Scan for the cell matching the given text and deliver its (X, Y) coordinate at center. 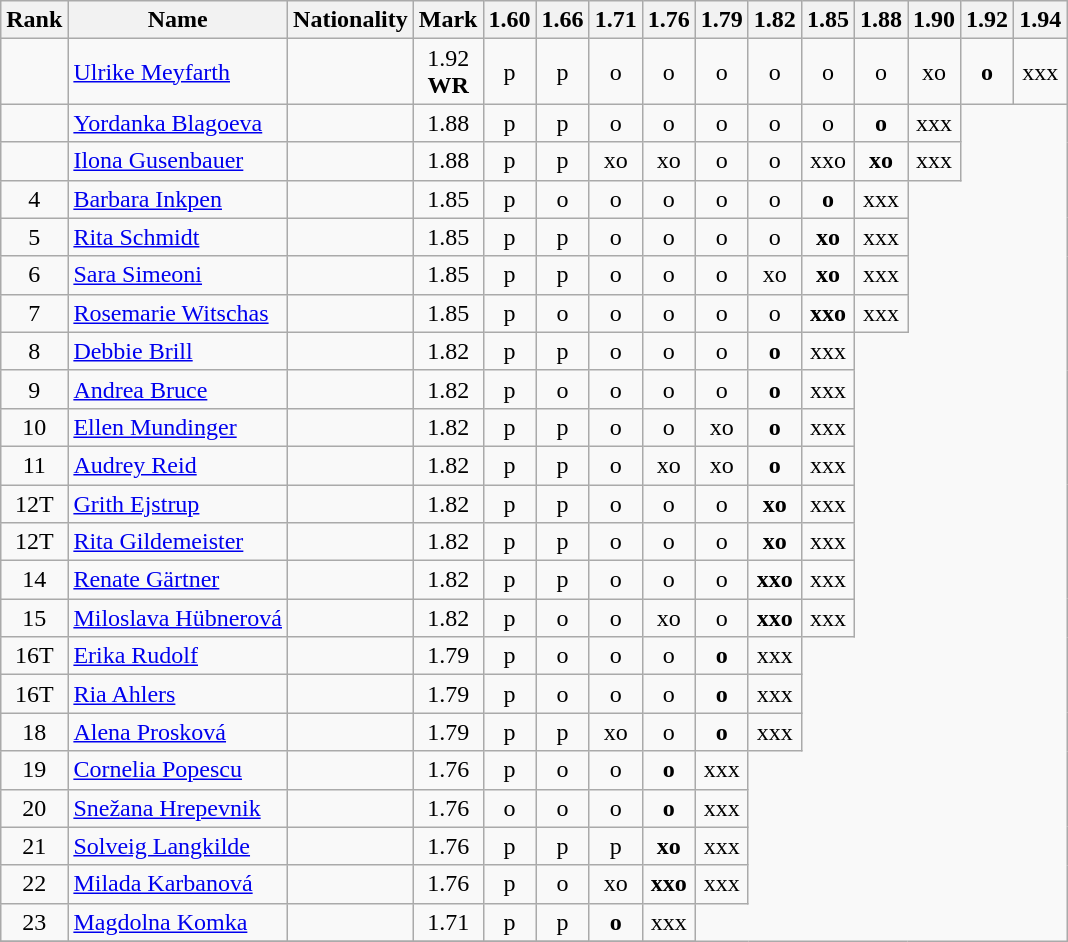
Erika Rudolf (178, 656)
Andrea Bruce (178, 389)
15 (34, 618)
20 (34, 808)
Rank (34, 20)
1.66 (562, 20)
9 (34, 389)
Renate Gärtner (178, 580)
Mark (448, 20)
Debbie Brill (178, 351)
6 (34, 275)
Magdolna Komka (178, 922)
23 (34, 922)
Cornelia Popescu (178, 770)
11 (34, 465)
Barbara Inkpen (178, 199)
1.92WR (448, 72)
Ria Ahlers (178, 694)
Nationality (351, 20)
1.90 (934, 20)
Sara Simeoni (178, 275)
1.94 (1040, 20)
7 (34, 313)
Alena Prosková (178, 732)
22 (34, 884)
Miloslava Hübnerová (178, 618)
5 (34, 237)
Audrey Reid (178, 465)
Snežana Hrepevnik (178, 808)
Name (178, 20)
Milada Karbanová (178, 884)
4 (34, 199)
Ellen Mundinger (178, 427)
14 (34, 580)
18 (34, 732)
1.60 (510, 20)
10 (34, 427)
1.92 (988, 20)
19 (34, 770)
Solveig Langkilde (178, 846)
Rosemarie Witschas (178, 313)
Rita Gildemeister (178, 542)
Ulrike Meyfarth (178, 72)
Rita Schmidt (178, 237)
Grith Ejstrup (178, 503)
Yordanka Blagoeva (178, 123)
Ilona Gusenbauer (178, 161)
8 (34, 351)
21 (34, 846)
